Search for the cell housing the specified text and yield its [x, y] center coordinate. 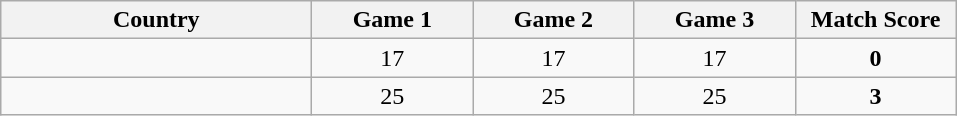
Game 2 [554, 20]
0 [876, 58]
Game 3 [714, 20]
Game 1 [392, 20]
3 [876, 96]
Match Score [876, 20]
Country [156, 20]
